Return the [X, Y] coordinate for the center point of the cell that contains the specified text.  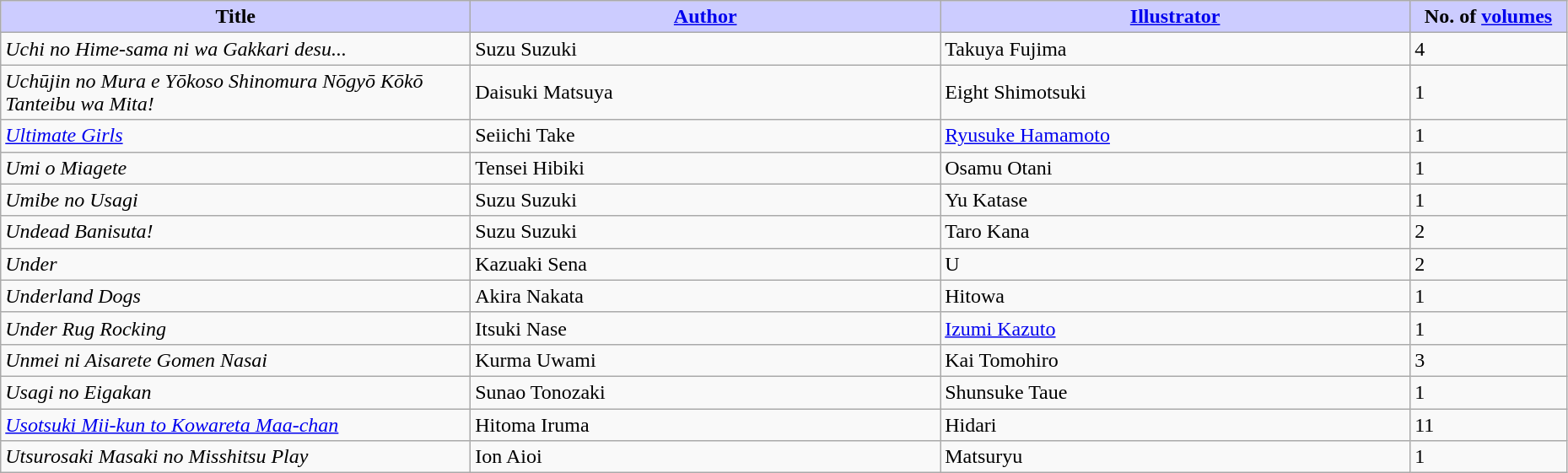
Tensei Hibiki [705, 168]
Ultimate Girls [236, 136]
Usotsuki Mii-kun to Kowareta Maa-chan [236, 424]
Title [236, 17]
Shunsuke Taue [1176, 392]
Takuya Fujima [1176, 49]
Yu Katase [1176, 200]
Akira Nakata [705, 296]
Unmei ni Aisarete Gomen Nasai [236, 360]
Kurma Uwami [705, 360]
Izumi Kazuto [1176, 328]
U [1176, 264]
3 [1489, 360]
Ion Aioi [705, 457]
Under [236, 264]
Eight Shimotsuki [1176, 93]
Uchi no Hime-sama ni wa Gakkari desu... [236, 49]
Daisuki Matsuya [705, 93]
Kazuaki Sena [705, 264]
Umibe no Usagi [236, 200]
Itsuki Nase [705, 328]
Utsurosaki Masaki no Misshitsu Play [236, 457]
4 [1489, 49]
Ryusuke Hamamoto [1176, 136]
11 [1489, 424]
Osamu Otani [1176, 168]
Under Rug Rocking [236, 328]
Kai Tomohiro [1176, 360]
Usagi no Eigakan [236, 392]
Taro Kana [1176, 232]
Hitowa [1176, 296]
Author [705, 17]
Hitoma Iruma [705, 424]
Umi o Miagete [236, 168]
Sunao Tonozaki [705, 392]
No. of volumes [1489, 17]
Matsuryu [1176, 457]
Illustrator [1176, 17]
Underland Dogs [236, 296]
Undead Banisuta! [236, 232]
Hidari [1176, 424]
Uchūjin no Mura e Yōkoso Shinomura Nōgyō Kōkō Tanteibu wa Mita! [236, 93]
Seiichi Take [705, 136]
